For the text-containing cell, return its midpoint in [x, y] coordinate format. 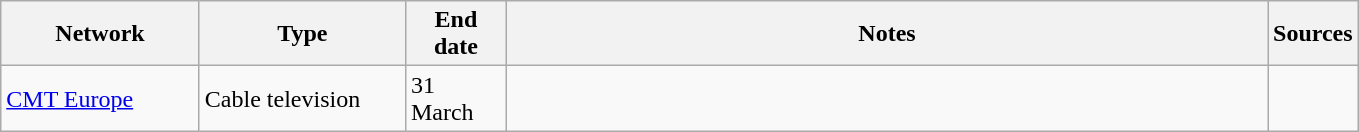
Network [100, 34]
Cable television [302, 98]
CMT Europe [100, 98]
Sources [1314, 34]
End date [456, 34]
31 March [456, 98]
Type [302, 34]
Notes [886, 34]
